Return (x, y) of the center of cell containing provided text 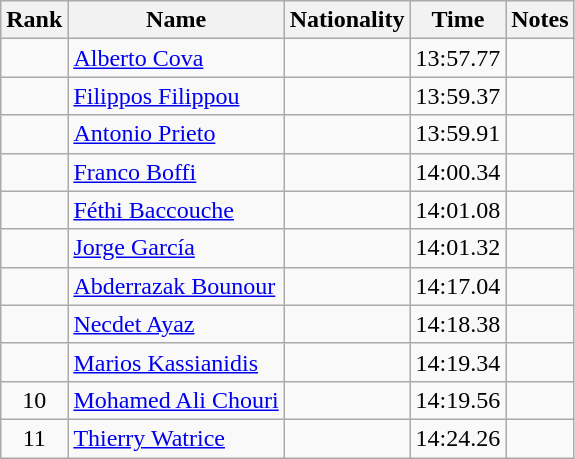
14:00.34 (458, 172)
13:59.91 (458, 134)
11 (34, 438)
14:24.26 (458, 438)
10 (34, 400)
14:01.32 (458, 248)
Rank (34, 20)
Abderrazak Bounour (176, 286)
Notes (540, 20)
14:19.34 (458, 362)
Mohamed Ali Chouri (176, 400)
Alberto Cova (176, 58)
14:01.08 (458, 210)
Time (458, 20)
Filippos Filippou (176, 96)
Necdet Ayaz (176, 324)
13:59.37 (458, 96)
14:17.04 (458, 286)
14:19.56 (458, 400)
13:57.77 (458, 58)
Thierry Watrice (176, 438)
Name (176, 20)
Franco Boffi (176, 172)
14:18.38 (458, 324)
Marios Kassianidis (176, 362)
Féthi Baccouche (176, 210)
Nationality (347, 20)
Jorge García (176, 248)
Antonio Prieto (176, 134)
